Return [x, y] of the center of cell containing provided text 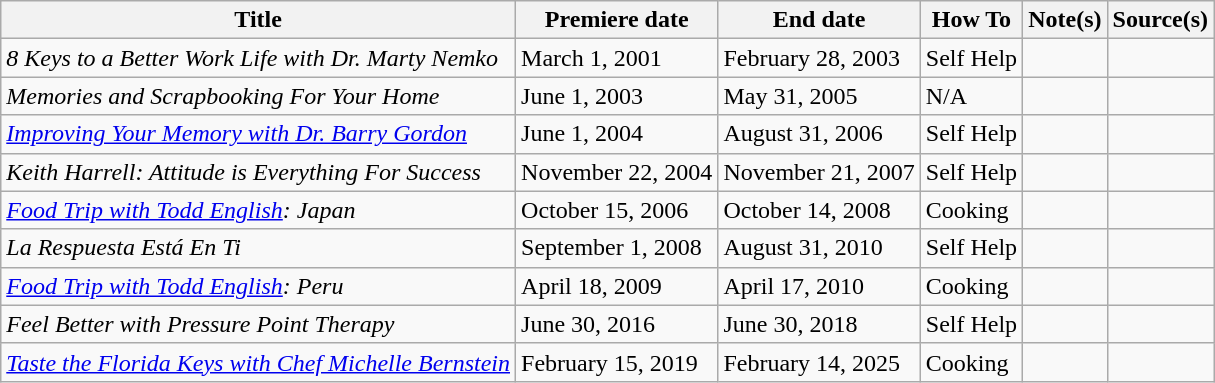
8 Keys to a Better Work Life with Dr. Marty Nemko [258, 58]
Memories and Scrapbooking For Your Home [258, 96]
October 15, 2006 [617, 210]
March 1, 2001 [617, 58]
Food Trip with Todd English: Japan [258, 210]
La Respuesta Está En Ti [258, 248]
February 15, 2019 [617, 362]
November 22, 2004 [617, 172]
Title [258, 20]
April 17, 2010 [819, 286]
Taste the Florida Keys with Chef Michelle Bernstein [258, 362]
August 31, 2010 [819, 248]
February 14, 2025 [819, 362]
August 31, 2006 [819, 134]
April 18, 2009 [617, 286]
Improving Your Memory with Dr. Barry Gordon [258, 134]
Premiere date [617, 20]
How To [971, 20]
End date [819, 20]
February 28, 2003 [819, 58]
September 1, 2008 [617, 248]
May 31, 2005 [819, 96]
Note(s) [1065, 20]
N/A [971, 96]
Keith Harrell: Attitude is Everything For Success [258, 172]
October 14, 2008 [819, 210]
June 1, 2004 [617, 134]
Feel Better with Pressure Point Therapy [258, 324]
Food Trip with Todd English: Peru [258, 286]
June 1, 2003 [617, 96]
June 30, 2016 [617, 324]
Source(s) [1160, 20]
November 21, 2007 [819, 172]
June 30, 2018 [819, 324]
